Determine the [X, Y] coordinate at the center of the cell enclosing the given text.  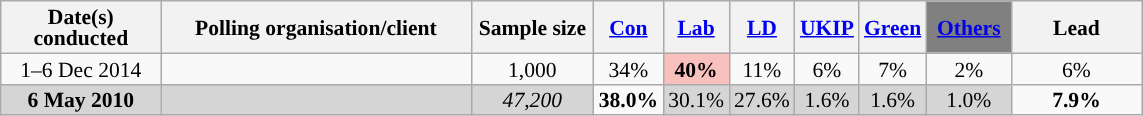
7% [892, 68]
1.0% [968, 100]
34% [628, 68]
Date(s)conducted [81, 27]
27.6% [762, 100]
40% [696, 68]
1,000 [532, 68]
Lab [696, 27]
38.0% [628, 100]
Polling organisation/client [316, 27]
UKIP [827, 27]
LD [762, 27]
Others [968, 27]
2% [968, 68]
1–6 Dec 2014 [81, 68]
30.1% [696, 100]
6 May 2010 [81, 100]
11% [762, 68]
7.9% [1076, 100]
Sample size [532, 27]
Lead [1076, 27]
Green [892, 27]
Con [628, 27]
47,200 [532, 100]
